Determine the (X, Y) coordinate at the center of the cell enclosing the given text.  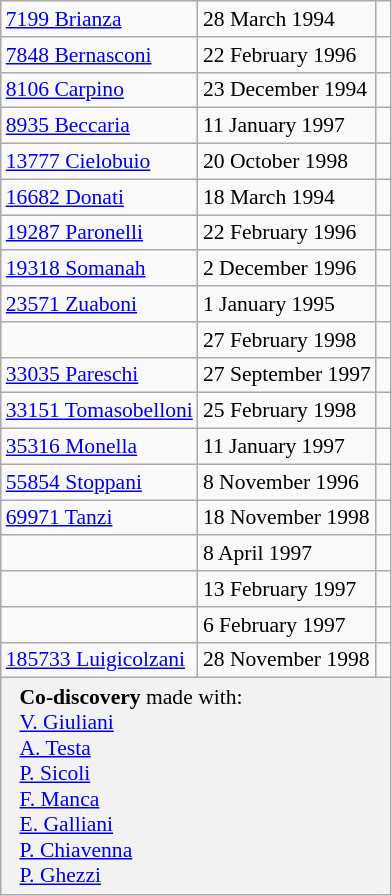
27 February 1998 (287, 340)
7199 Brianza (100, 19)
18 November 1998 (287, 518)
35316 Monella (100, 447)
Co-discovery made with: V. Giuliani A. Testa P. Sicoli F. Manca E. Galliani P. Chiavenna P. Ghezzi (196, 787)
27 September 1997 (287, 375)
25 February 1998 (287, 411)
33035 Pareschi (100, 375)
19318 Somanah (100, 269)
23571 Zuaboni (100, 304)
23 December 1994 (287, 90)
8935 Beccaria (100, 126)
20 October 1998 (287, 162)
69971 Tanzi (100, 518)
33151 Tomasobelloni (100, 411)
8 April 1997 (287, 554)
1 January 1995 (287, 304)
18 March 1994 (287, 197)
8 November 1996 (287, 482)
16682 Donati (100, 197)
2 December 1996 (287, 269)
19287 Paronelli (100, 233)
55854 Stoppani (100, 482)
185733 Luigicolzani (100, 660)
28 November 1998 (287, 660)
13777 Cielobuio (100, 162)
7848 Bernasconi (100, 55)
28 March 1994 (287, 19)
6 February 1997 (287, 625)
8106 Carpino (100, 90)
13 February 1997 (287, 589)
